Output the (X, Y) coordinate of the center of the cell containing the given text.  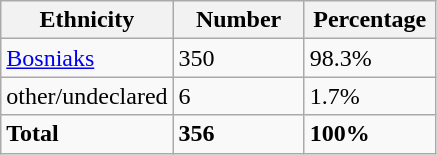
98.3% (370, 58)
1.7% (370, 96)
100% (370, 134)
Percentage (370, 20)
Total (87, 134)
6 (238, 96)
356 (238, 134)
Number (238, 20)
other/undeclared (87, 96)
Ethnicity (87, 20)
350 (238, 58)
Bosniaks (87, 58)
